Find where the given text appears and provide that cell's center as [X, Y] coordinate. 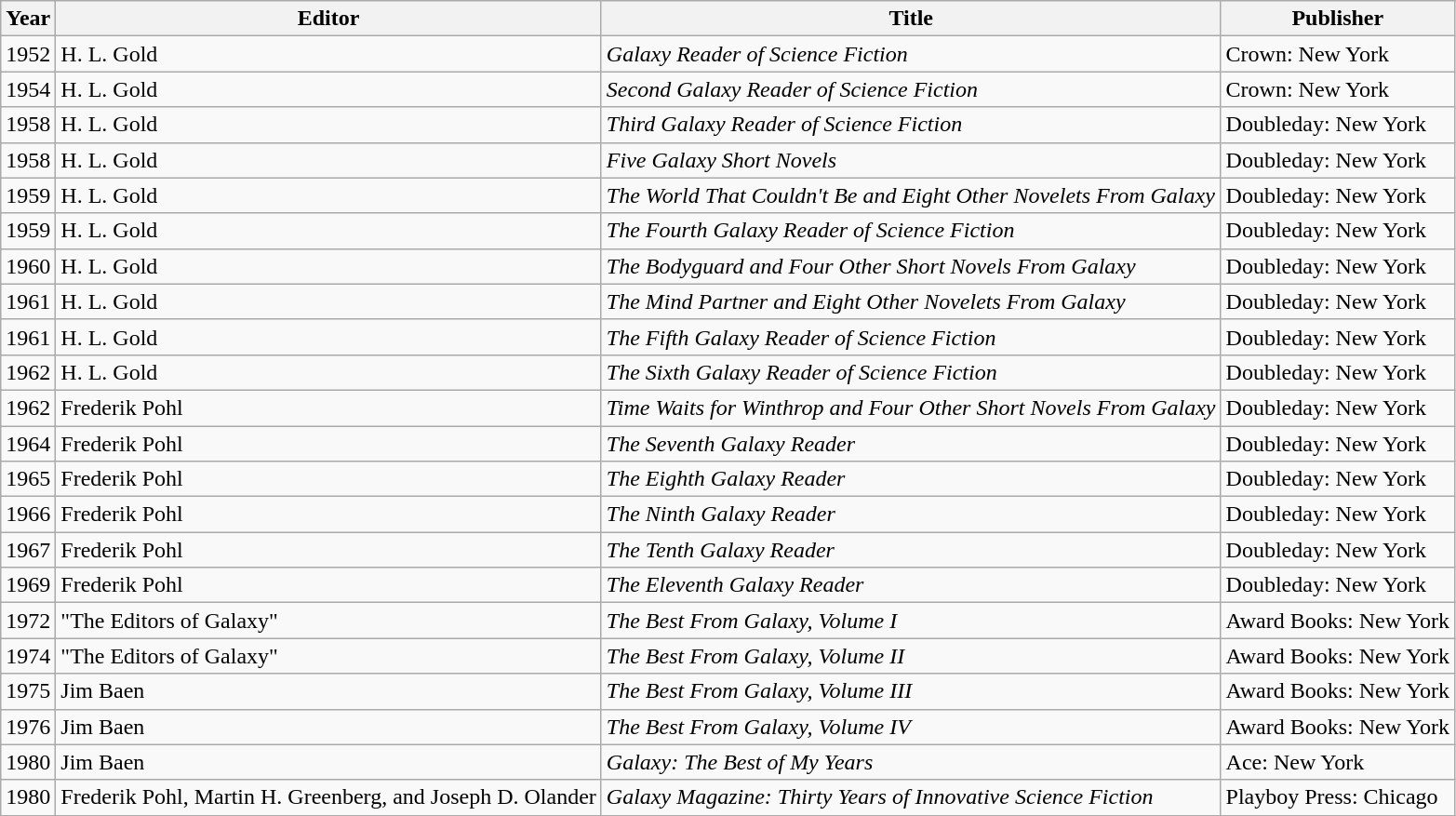
1954 [28, 89]
The Eleventh Galaxy Reader [911, 585]
Ace: New York [1338, 762]
The Seventh Galaxy Reader [911, 444]
Publisher [1338, 19]
1969 [28, 585]
The Bodyguard and Four Other Short Novels From Galaxy [911, 266]
The Eighth Galaxy Reader [911, 479]
Five Galaxy Short Novels [911, 160]
1966 [28, 515]
The Fifth Galaxy Reader of Science Fiction [911, 337]
1960 [28, 266]
Third Galaxy Reader of Science Fiction [911, 125]
The Mind Partner and Eight Other Novelets From Galaxy [911, 301]
The Sixth Galaxy Reader of Science Fiction [911, 372]
1972 [28, 621]
Galaxy: The Best of My Years [911, 762]
Galaxy Magazine: Thirty Years of Innovative Science Fiction [911, 797]
Title [911, 19]
Time Waits for Winthrop and Four Other Short Novels From Galaxy [911, 408]
The Best From Galaxy, Volume III [911, 691]
Second Galaxy Reader of Science Fiction [911, 89]
The Tenth Galaxy Reader [911, 550]
Playboy Press: Chicago [1338, 797]
1974 [28, 656]
Galaxy Reader of Science Fiction [911, 54]
The Fourth Galaxy Reader of Science Fiction [911, 231]
1965 [28, 479]
1952 [28, 54]
Frederik Pohl, Martin H. Greenberg, and Joseph D. Olander [328, 797]
1976 [28, 727]
Editor [328, 19]
The Best From Galaxy, Volume II [911, 656]
The Best From Galaxy, Volume I [911, 621]
The Best From Galaxy, Volume IV [911, 727]
The World That Couldn't Be and Eight Other Novelets From Galaxy [911, 195]
1964 [28, 444]
The Ninth Galaxy Reader [911, 515]
1967 [28, 550]
1975 [28, 691]
Year [28, 19]
